Return [X, Y] of the center of cell containing provided text 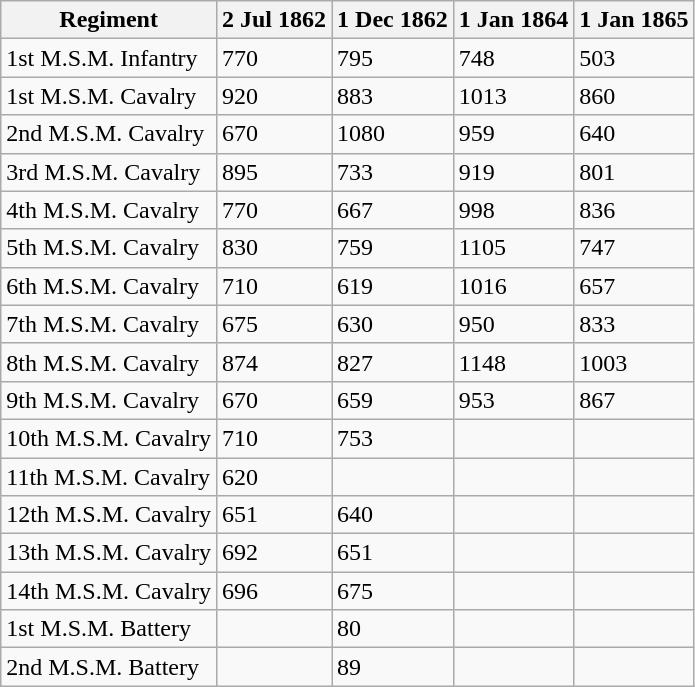
1080 [393, 134]
630 [393, 324]
895 [274, 172]
10th M.S.M. Cavalry [109, 438]
13th M.S.M. Cavalry [109, 553]
2nd M.S.M. Cavalry [109, 134]
2nd M.S.M. Battery [109, 667]
620 [274, 477]
3rd M.S.M. Cavalry [109, 172]
919 [513, 172]
874 [274, 362]
953 [513, 400]
920 [274, 96]
4th M.S.M. Cavalry [109, 210]
959 [513, 134]
748 [513, 58]
503 [634, 58]
8th M.S.M. Cavalry [109, 362]
1st M.S.M. Battery [109, 629]
7th M.S.M. Cavalry [109, 324]
667 [393, 210]
657 [634, 286]
833 [634, 324]
6th M.S.M. Cavalry [109, 286]
860 [634, 96]
Regiment [109, 20]
883 [393, 96]
659 [393, 400]
998 [513, 210]
867 [634, 400]
11th M.S.M. Cavalry [109, 477]
747 [634, 248]
1 Dec 1862 [393, 20]
1016 [513, 286]
1148 [513, 362]
12th M.S.M. Cavalry [109, 515]
9th M.S.M. Cavalry [109, 400]
1st M.S.M. Cavalry [109, 96]
1105 [513, 248]
692 [274, 553]
795 [393, 58]
14th M.S.M. Cavalry [109, 591]
1 Jan 1864 [513, 20]
696 [274, 591]
950 [513, 324]
801 [634, 172]
827 [393, 362]
753 [393, 438]
759 [393, 248]
830 [274, 248]
2 Jul 1862 [274, 20]
733 [393, 172]
89 [393, 667]
1st M.S.M. Infantry [109, 58]
5th M.S.M. Cavalry [109, 248]
1 Jan 1865 [634, 20]
1003 [634, 362]
836 [634, 210]
80 [393, 629]
619 [393, 286]
1013 [513, 96]
